Output the (x, y) coordinate of the center of the cell containing the given text.  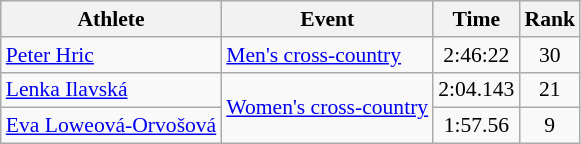
1:57.56 (476, 126)
Lenka Ilavská (112, 90)
Event (327, 19)
Peter Hric (112, 55)
9 (550, 126)
Time (476, 19)
Men's cross-country (327, 55)
Rank (550, 19)
2:04.143 (476, 90)
2:46:22 (476, 55)
Athlete (112, 19)
21 (550, 90)
30 (550, 55)
Eva Loweová-Orvošová (112, 126)
Women's cross-country (327, 108)
